Pinpoint the cell where the given text exists, returning its (x, y) midpoint coordinate. 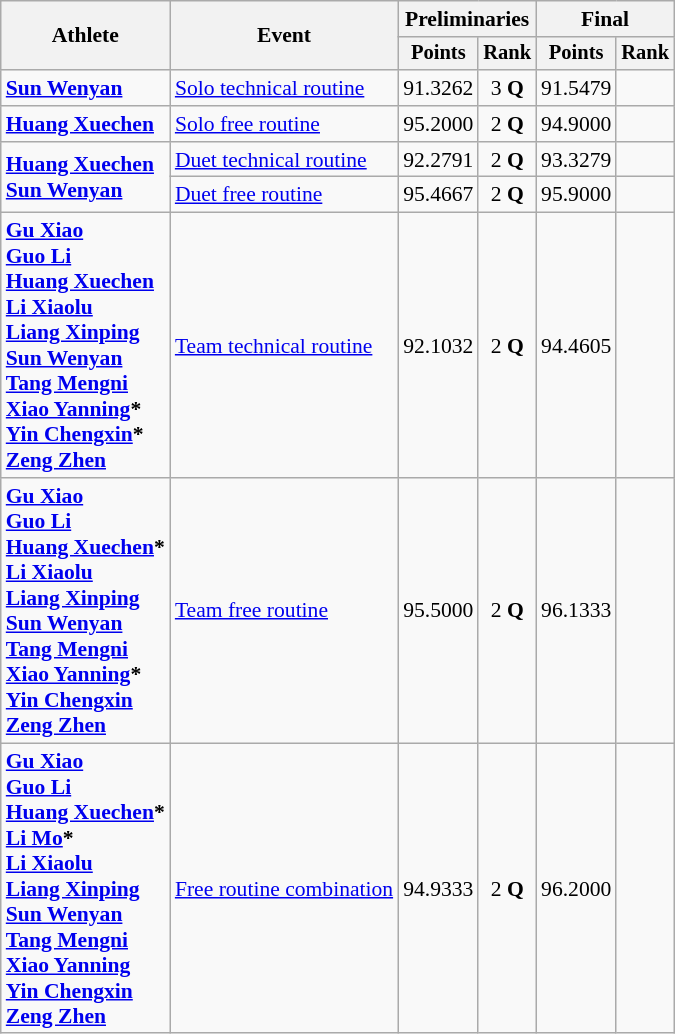
91.3262 (438, 88)
Huang Xuechen (86, 124)
92.1032 (438, 346)
Gu XiaoGuo LiHuang Xuechen*Li Mo*Li XiaoluLiang XinpingSun WenyanTang MengniXiao YanningYin ChengxinZeng Zhen (86, 888)
Athlete (86, 36)
Event (284, 36)
94.9000 (576, 124)
93.3279 (576, 160)
Gu XiaoGuo LiHuang XuechenLi XiaoluLiang XinpingSun WenyanTang MengniXiao Yanning*Yin Chengxin*Zeng Zhen (86, 346)
Duet free routine (284, 195)
95.5000 (438, 610)
Solo free routine (284, 124)
94.4605 (576, 346)
Final (605, 19)
96.1333 (576, 610)
Huang XuechenSun Wenyan (86, 178)
Free routine combination (284, 888)
95.9000 (576, 195)
Team free routine (284, 610)
96.2000 (576, 888)
94.9333 (438, 888)
Gu XiaoGuo LiHuang Xuechen*Li XiaoluLiang XinpingSun WenyanTang MengniXiao Yanning*Yin ChengxinZeng Zhen (86, 610)
Solo technical routine (284, 88)
95.4667 (438, 195)
92.2791 (438, 160)
Duet technical routine (284, 160)
Preliminaries (467, 19)
95.2000 (438, 124)
3 Q (507, 88)
Team technical routine (284, 346)
91.5479 (576, 88)
Sun Wenyan (86, 88)
